Detect which cell encompasses the target text, then output its [X, Y] center coordinate. 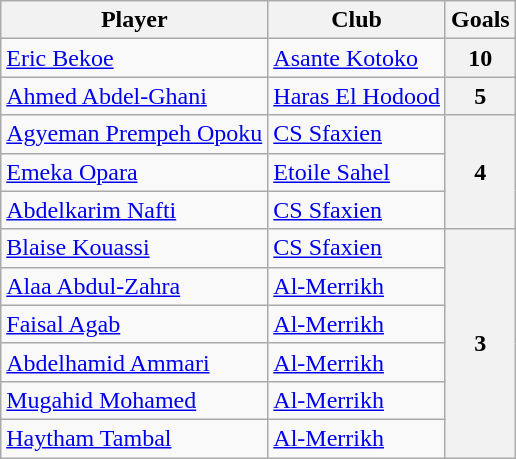
5 [480, 96]
Haytham Tambal [134, 438]
Ahmed Abdel-Ghani [134, 96]
Emeka Opara [134, 172]
Mugahid Mohamed [134, 400]
Abdelkarim Nafti [134, 210]
10 [480, 58]
Goals [480, 20]
Eric Bekoe [134, 58]
Player [134, 20]
Agyeman Prempeh Opoku [134, 134]
Asante Kotoko [357, 58]
Abdelhamid Ammari [134, 362]
Alaa Abdul-Zahra [134, 286]
Haras El Hodood [357, 96]
Club [357, 20]
Etoile Sahel [357, 172]
Faisal Agab [134, 324]
3 [480, 343]
Blaise Kouassi [134, 248]
4 [480, 172]
